Extract the [X, Y] coordinate from the center of the cell holding the provided text.  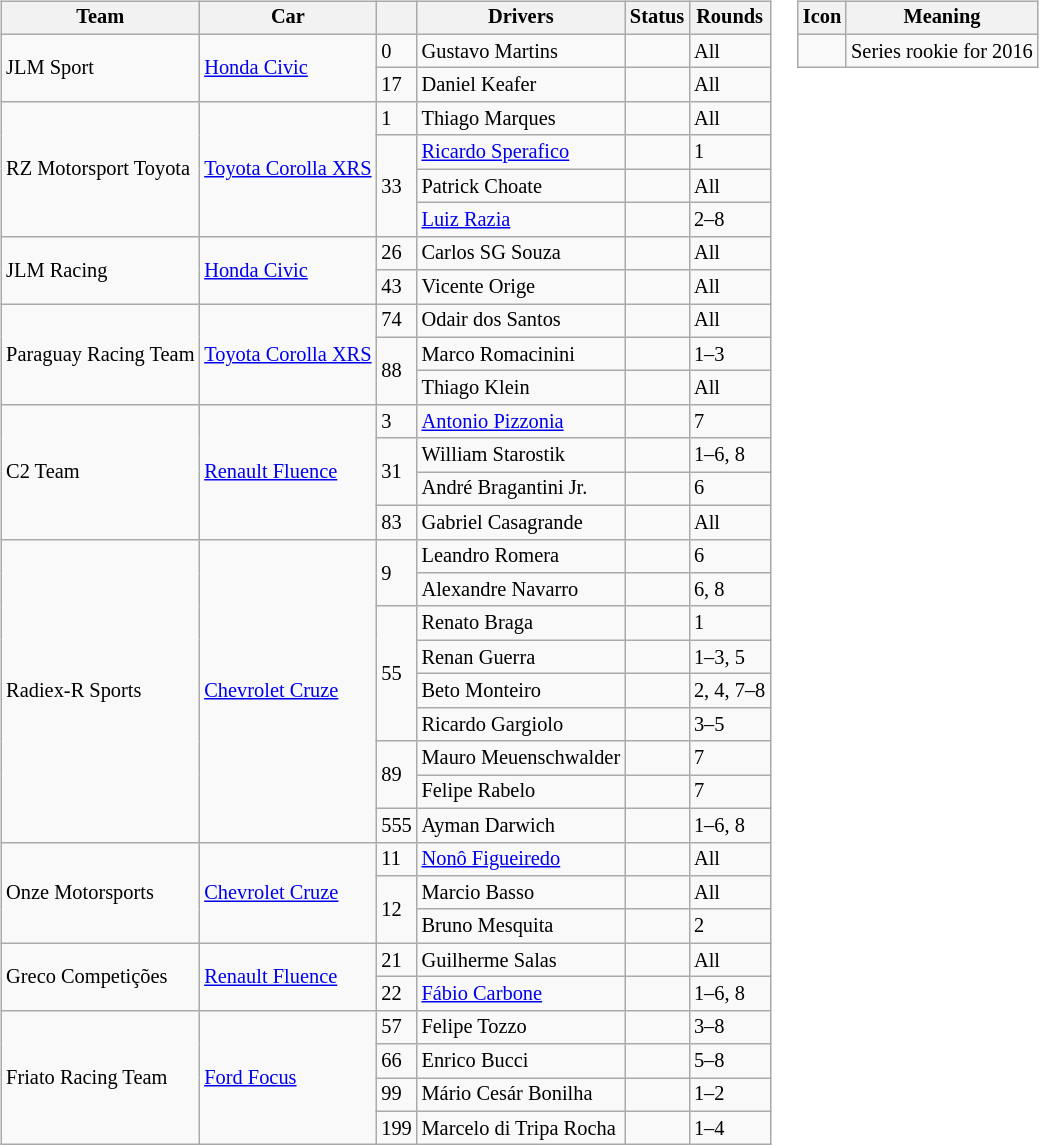
Leandro Romera [521, 556]
RZ Motorsport Toyota [100, 170]
1–4 [730, 1128]
Greco Competições [100, 976]
Ricardo Sperafico [521, 152]
Meaning [942, 18]
Mauro Meuenschwalder [521, 758]
3–8 [730, 1027]
Car [288, 18]
André Bragantini Jr. [521, 489]
3–5 [730, 724]
Guilherme Salas [521, 960]
83 [396, 522]
Renan Guerra [521, 657]
C2 Team [100, 472]
Thiago Klein [521, 388]
Gustavo Martins [521, 51]
Ford Focus [288, 1078]
57 [396, 1027]
Radiex-R Sports [100, 690]
555 [396, 825]
12 [396, 910]
Thiago Marques [521, 119]
88 [396, 370]
JLM Sport [100, 68]
Onze Motorsports [100, 892]
William Starostik [521, 455]
Odair dos Santos [521, 321]
2–8 [730, 220]
31 [396, 472]
Marco Romacinini [521, 354]
Patrick Choate [521, 186]
Alexandre Navarro [521, 590]
Carlos SG Souza [521, 253]
0 [396, 51]
5–8 [730, 1061]
99 [396, 1095]
9 [396, 572]
3 [396, 422]
21 [396, 960]
43 [396, 287]
55 [396, 674]
1–3, 5 [730, 657]
Bruno Mesquita [521, 926]
Status [657, 18]
Daniel Keafer [521, 85]
Gabriel Casagrande [521, 522]
17 [396, 85]
74 [396, 321]
Team [100, 18]
2 [730, 926]
Icon [822, 18]
Renato Braga [521, 623]
Ayman Darwich [521, 825]
Enrico Bucci [521, 1061]
Nonô Figueiredo [521, 859]
Series rookie for 2016 [942, 51]
33 [396, 186]
11 [396, 859]
1–3 [730, 354]
89 [396, 774]
Felipe Tozzo [521, 1027]
Marcelo di Tripa Rocha [521, 1128]
Mário Cesár Bonilha [521, 1095]
66 [396, 1061]
Rounds [730, 18]
1–2 [730, 1095]
Friato Racing Team [100, 1078]
2, 4, 7–8 [730, 691]
JLM Racing [100, 270]
Vicente Orige [521, 287]
Antonio Pizzonia [521, 422]
Fábio Carbone [521, 994]
Paraguay Racing Team [100, 354]
Beto Monteiro [521, 691]
Ricardo Gargiolo [521, 724]
Luiz Razia [521, 220]
199 [396, 1128]
Marcio Basso [521, 893]
6, 8 [730, 590]
Felipe Rabelo [521, 792]
26 [396, 253]
22 [396, 994]
Drivers [521, 18]
